Return the (x, y) coordinate for the center point of the cell that contains the specified text.  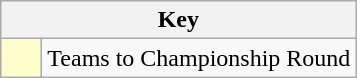
Teams to Championship Round (199, 58)
Key (178, 20)
